Return (X, Y) of the center of cell containing provided text 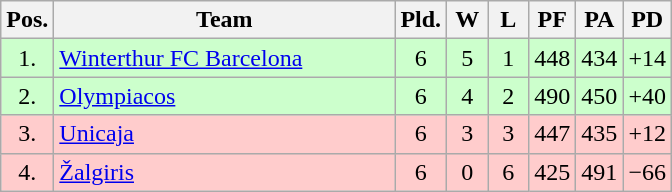
0 (468, 172)
Pos. (28, 20)
2 (508, 96)
491 (600, 172)
4. (28, 172)
Team (224, 20)
+40 (648, 96)
434 (600, 58)
+12 (648, 134)
450 (600, 96)
490 (552, 96)
Unicaja (224, 134)
1. (28, 58)
448 (552, 58)
2. (28, 96)
+14 (648, 58)
3. (28, 134)
5 (468, 58)
435 (600, 134)
Pld. (421, 20)
L (508, 20)
1 (508, 58)
Žalgiris (224, 172)
447 (552, 134)
PD (648, 20)
PA (600, 20)
W (468, 20)
−66 (648, 172)
425 (552, 172)
4 (468, 96)
Winterthur FC Barcelona (224, 58)
PF (552, 20)
Olympiacos (224, 96)
